Return the [X, Y] coordinate for the center point of the cell that contains the specified text.  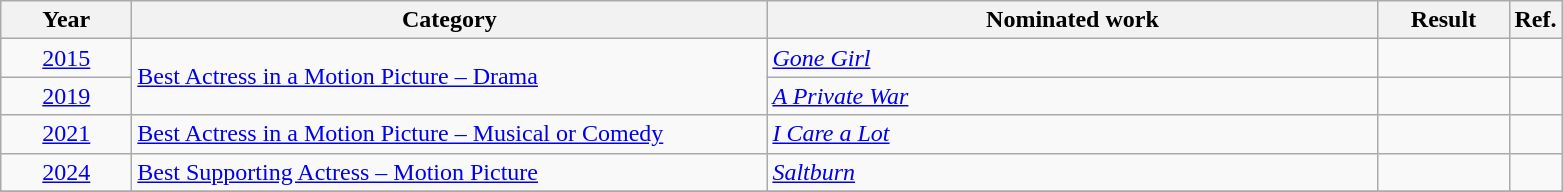
A Private War [1072, 96]
2019 [66, 96]
2015 [66, 58]
Ref. [1536, 20]
Nominated work [1072, 20]
Best Actress in a Motion Picture – Musical or Comedy [450, 134]
2024 [66, 172]
Best Actress in a Motion Picture – Drama [450, 77]
Saltburn [1072, 172]
Year [66, 20]
2021 [66, 134]
I Care a Lot [1072, 134]
Result [1444, 20]
Best Supporting Actress – Motion Picture [450, 172]
Category [450, 20]
Gone Girl [1072, 58]
